From the cell containing the given text, extract its center point as (X, Y) coordinate. 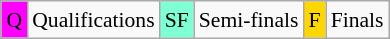
SF (177, 20)
Qualifications (93, 20)
F (314, 20)
Finals (358, 20)
Q (14, 20)
Semi-finals (249, 20)
